Return [X, Y] of the center of cell containing provided text 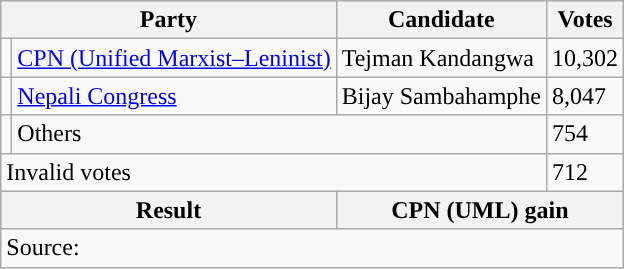
Nepali Congress [174, 96]
Tejman Kandangwa [441, 58]
CPN (UML) gain [480, 210]
Candidate [441, 20]
Source: [312, 248]
754 [586, 134]
Party [168, 20]
Others [280, 134]
712 [586, 172]
Result [168, 210]
8,047 [586, 96]
10,302 [586, 58]
Invalid votes [274, 172]
CPN (Unified Marxist–Leninist) [174, 58]
Bijay Sambahamphe [441, 96]
Votes [586, 20]
